Find where the given text appears and provide that cell's center as (X, Y) coordinate. 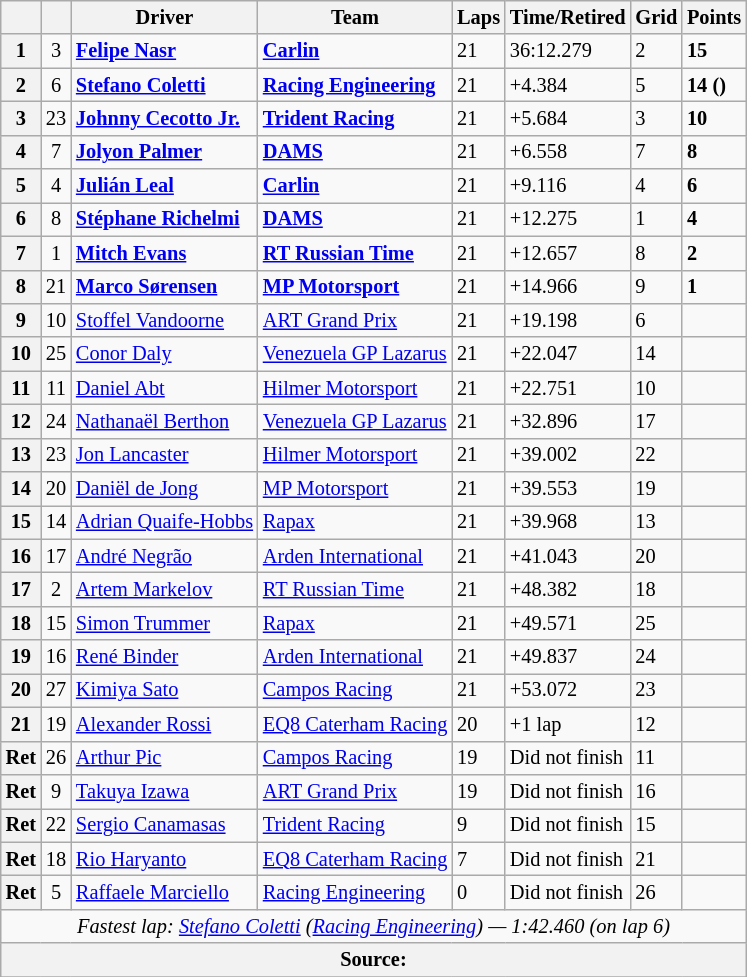
Stefano Coletti (164, 85)
Kimiya Sato (164, 690)
Marco Sørensen (164, 287)
+48.382 (568, 589)
Takuya Izawa (164, 791)
Rio Haryanto (164, 859)
+39.002 (568, 455)
Team (355, 17)
+22.751 (568, 388)
Raffaele Marciello (164, 892)
Grid (656, 17)
Johnny Cecotto Jr. (164, 118)
+19.198 (568, 320)
36:12.279 (568, 51)
Daniël de Jong (164, 489)
+12.657 (568, 253)
André Negrão (164, 556)
+49.571 (568, 623)
Arthur Pic (164, 758)
Source: (374, 960)
+32.896 (568, 421)
Adrian Quaife-Hobbs (164, 522)
Stoffel Vandoorne (164, 320)
14 () (714, 85)
+14.966 (568, 287)
+39.968 (568, 522)
+39.553 (568, 489)
+12.275 (568, 219)
Conor Daly (164, 354)
+53.072 (568, 690)
Points (714, 17)
+6.558 (568, 152)
Nathanaël Berthon (164, 421)
Alexander Rossi (164, 724)
Mitch Evans (164, 253)
+41.043 (568, 556)
Fastest lap: Stefano Coletti (Racing Engineering) — 1:42.460 (on lap 6) (374, 926)
27 (56, 690)
0 (478, 892)
Julián Leal (164, 186)
Laps (478, 17)
Jolyon Palmer (164, 152)
+49.837 (568, 657)
Daniel Abt (164, 388)
Felipe Nasr (164, 51)
+1 lap (568, 724)
Simon Trummer (164, 623)
+5.684 (568, 118)
Jon Lancaster (164, 455)
+22.047 (568, 354)
René Binder (164, 657)
+9.116 (568, 186)
Time/Retired (568, 17)
Stéphane Richelmi (164, 219)
Sergio Canamasas (164, 825)
+4.384 (568, 85)
Artem Markelov (164, 589)
Driver (164, 17)
